Search for the cell housing the specified text and yield its [X, Y] center coordinate. 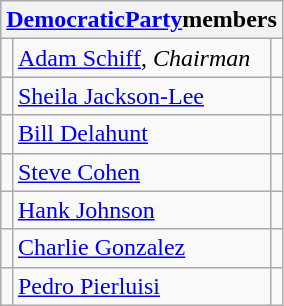
Sheila Jackson-Lee [141, 96]
Steve Cohen [141, 172]
Charlie Gonzalez [141, 248]
DemocraticPartymembers [142, 20]
Pedro Pierluisi [141, 286]
Adam Schiff, Chairman [141, 58]
Bill Delahunt [141, 134]
Hank Johnson [141, 210]
